Locate the cell with the specified text and output its (X, Y) center coordinate. 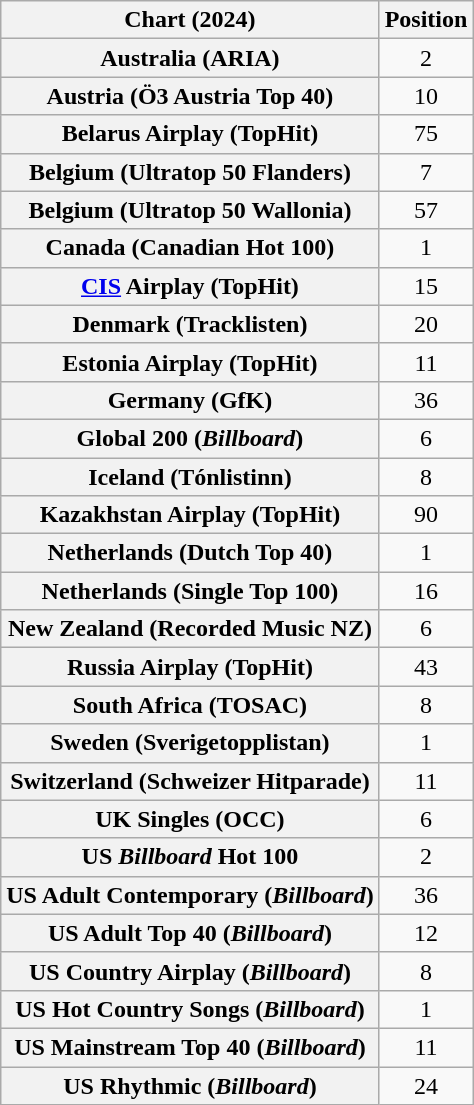
US Country Airplay (Billboard) (190, 971)
Estonia Airplay (TopHit) (190, 362)
Denmark (Tracklisten) (190, 324)
Kazakhstan Airplay (TopHit) (190, 515)
Germany (GfK) (190, 400)
Canada (Canadian Hot 100) (190, 248)
Position (426, 20)
Netherlands (Single Top 100) (190, 591)
Global 200 (Billboard) (190, 438)
Sweden (Sverigetopplistan) (190, 743)
Iceland (Tónlistinn) (190, 477)
75 (426, 134)
16 (426, 591)
10 (426, 96)
24 (426, 1085)
57 (426, 210)
Russia Airplay (TopHit) (190, 667)
43 (426, 667)
Belgium (Ultratop 50 Flanders) (190, 172)
New Zealand (Recorded Music NZ) (190, 629)
US Hot Country Songs (Billboard) (190, 1009)
Belgium (Ultratop 50 Wallonia) (190, 210)
US Billboard Hot 100 (190, 857)
CIS Airplay (TopHit) (190, 286)
90 (426, 515)
20 (426, 324)
12 (426, 933)
15 (426, 286)
Chart (2024) (190, 20)
US Adult Contemporary (Billboard) (190, 895)
UK Singles (OCC) (190, 819)
US Rhythmic (Billboard) (190, 1085)
US Adult Top 40 (Billboard) (190, 933)
7 (426, 172)
Netherlands (Dutch Top 40) (190, 553)
South Africa (TOSAC) (190, 705)
Switzerland (Schweizer Hitparade) (190, 781)
Belarus Airplay (TopHit) (190, 134)
Australia (ARIA) (190, 58)
Austria (Ö3 Austria Top 40) (190, 96)
US Mainstream Top 40 (Billboard) (190, 1047)
